Pinpoint the cell where the given text exists, returning its [X, Y] midpoint coordinate. 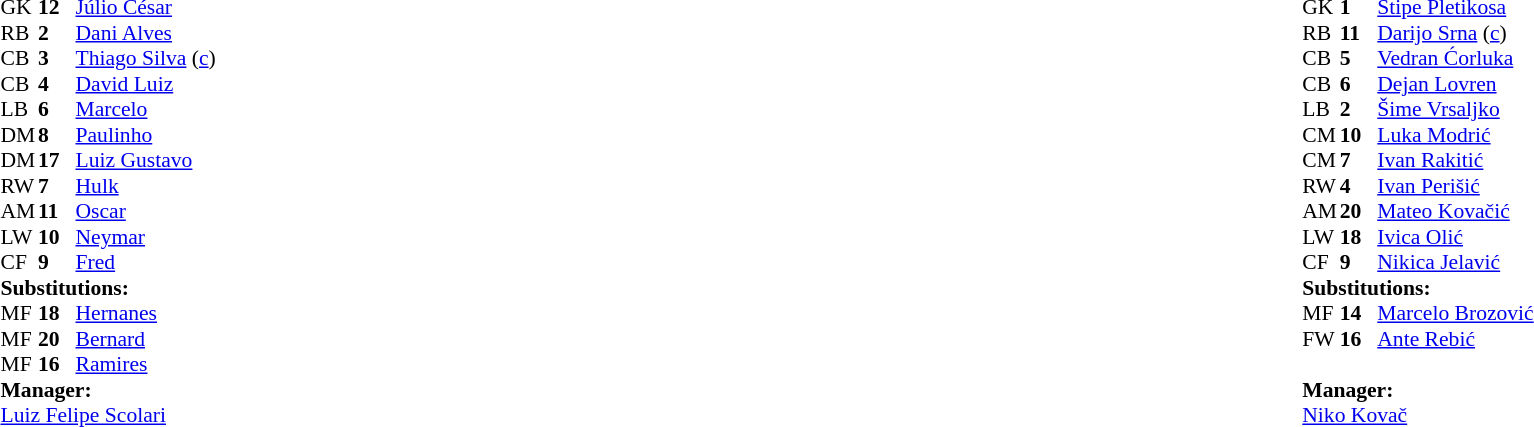
Paulinho [146, 135]
Oscar [146, 211]
Hernanes [146, 313]
Thiago Silva (c) [146, 59]
8 [57, 135]
Hulk [146, 186]
Ante Rebić [1455, 339]
Marcelo [146, 109]
Ivan Perišić [1455, 186]
14 [1359, 313]
FW [1321, 339]
Marcelo Brozović [1455, 313]
Dani Alves [146, 33]
Vedran Ćorluka [1455, 59]
Luka Modrić [1455, 135]
Neymar [146, 237]
Ivica Olić [1455, 237]
Dejan Lovren [1455, 84]
Nikica Jelavić [1455, 263]
Šime Vrsaljko [1455, 109]
Ivan Rakitić [1455, 161]
3 [57, 59]
Ramires [146, 365]
Luiz Gustavo [146, 161]
David Luiz [146, 84]
Fred [146, 263]
Bernard [146, 339]
5 [1359, 59]
Mateo Kovačić [1455, 211]
17 [57, 161]
Darijo Srna (c) [1455, 33]
